Capture the cell that displays the provided text and extract its [x, y] central coordinate. 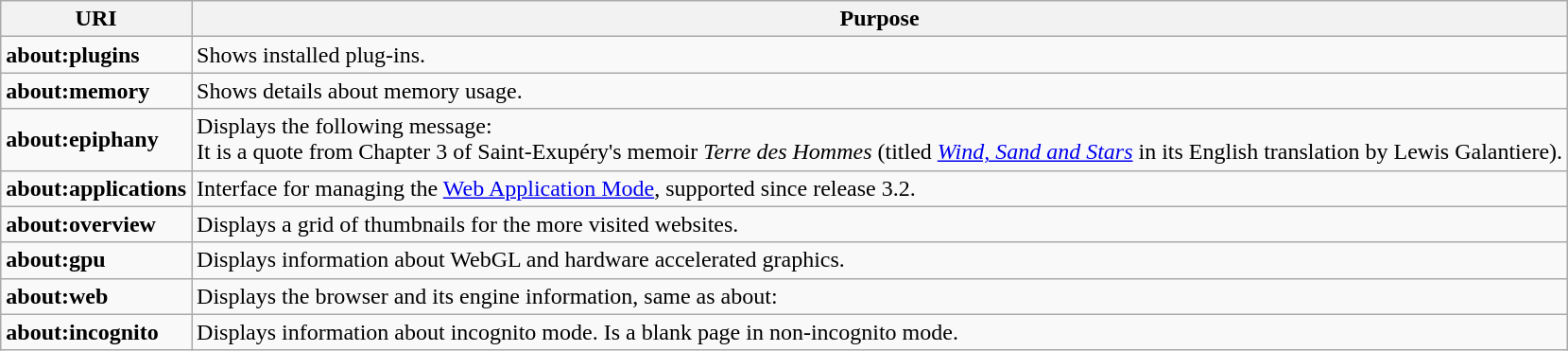
about:epiphany [96, 140]
Shows installed plug-ins. [880, 55]
about:web [96, 296]
Displays information about WebGL and hardware accelerated graphics. [880, 260]
about:plugins [96, 55]
about:gpu [96, 260]
about:overview [96, 224]
Purpose [880, 19]
URI [96, 19]
Displays a grid of thumbnails for the more visited websites. [880, 224]
Shows details about memory usage. [880, 91]
about:memory [96, 91]
Displays information about incognito mode. Is a blank page in non-incognito mode. [880, 332]
about:applications [96, 188]
Interface for managing the Web Application Mode, supported since release 3.2. [880, 188]
Displays the browser and its engine information, same as about: [880, 296]
about:incognito [96, 332]
